Capture the cell that displays the provided text and extract its [x, y] central coordinate. 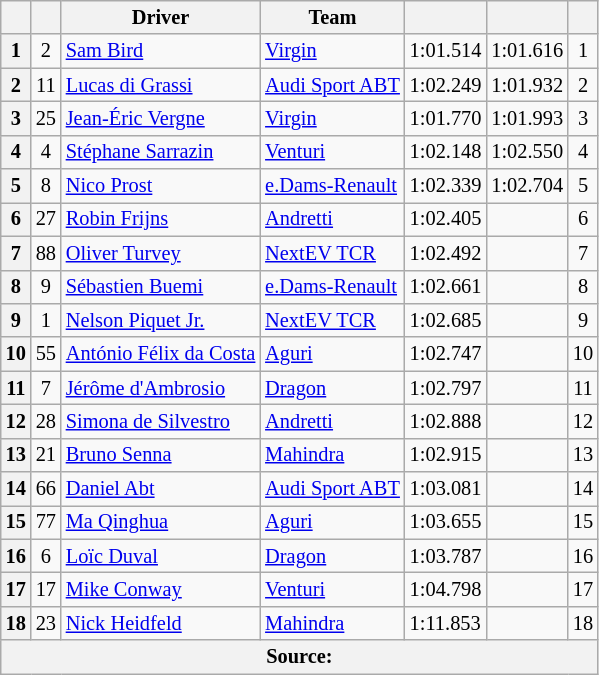
1:11.853 [446, 623]
Mike Conway [160, 589]
António Félix da Costa [160, 354]
1:02.405 [446, 219]
Sam Bird [160, 51]
1:02.704 [527, 186]
1:01.993 [527, 118]
55 [46, 354]
25 [46, 118]
1:02.661 [446, 287]
1:02.888 [446, 421]
Nico Prost [160, 186]
21 [46, 455]
1:02.915 [446, 455]
1:02.747 [446, 354]
88 [46, 253]
Nelson Piquet Jr. [160, 320]
66 [46, 489]
1:02.249 [446, 85]
1:02.148 [446, 152]
1:02.550 [527, 152]
77 [46, 522]
1:01.770 [446, 118]
Sébastien Buemi [160, 287]
Simona de Silvestro [160, 421]
23 [46, 623]
Robin Frijns [160, 219]
Source: [300, 657]
Stéphane Sarrazin [160, 152]
1:03.655 [446, 522]
Team [332, 17]
Loïc Duval [160, 556]
1:02.339 [446, 186]
Bruno Senna [160, 455]
1:01.514 [446, 51]
Driver [160, 17]
1:03.081 [446, 489]
Ma Qinghua [160, 522]
28 [46, 421]
1:01.932 [527, 85]
1:01.616 [527, 51]
1:02.492 [446, 253]
1:03.787 [446, 556]
1:04.798 [446, 589]
Jean-Éric Vergne [160, 118]
1:02.797 [446, 388]
Daniel Abt [160, 489]
Lucas di Grassi [160, 85]
Nick Heidfeld [160, 623]
Jérôme d'Ambrosio [160, 388]
1:02.685 [446, 320]
Oliver Turvey [160, 253]
27 [46, 219]
